Locate the cell with the specified text and output its [X, Y] center coordinate. 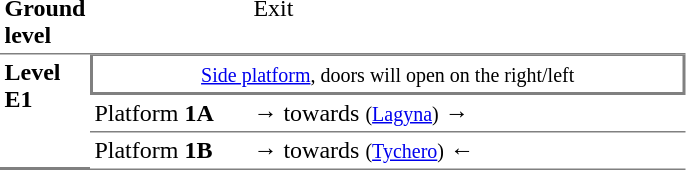
Platform 1Β [170, 151]
Platform 1Α [170, 114]
Side platform, doors will open on the right/left [388, 74]
→ towards (Lagyna) → [467, 114]
→ towards (Tychero) ← [467, 151]
LevelΕ1 [45, 112]
